Determine the [x, y] coordinate at the center of the cell enclosing the given text.  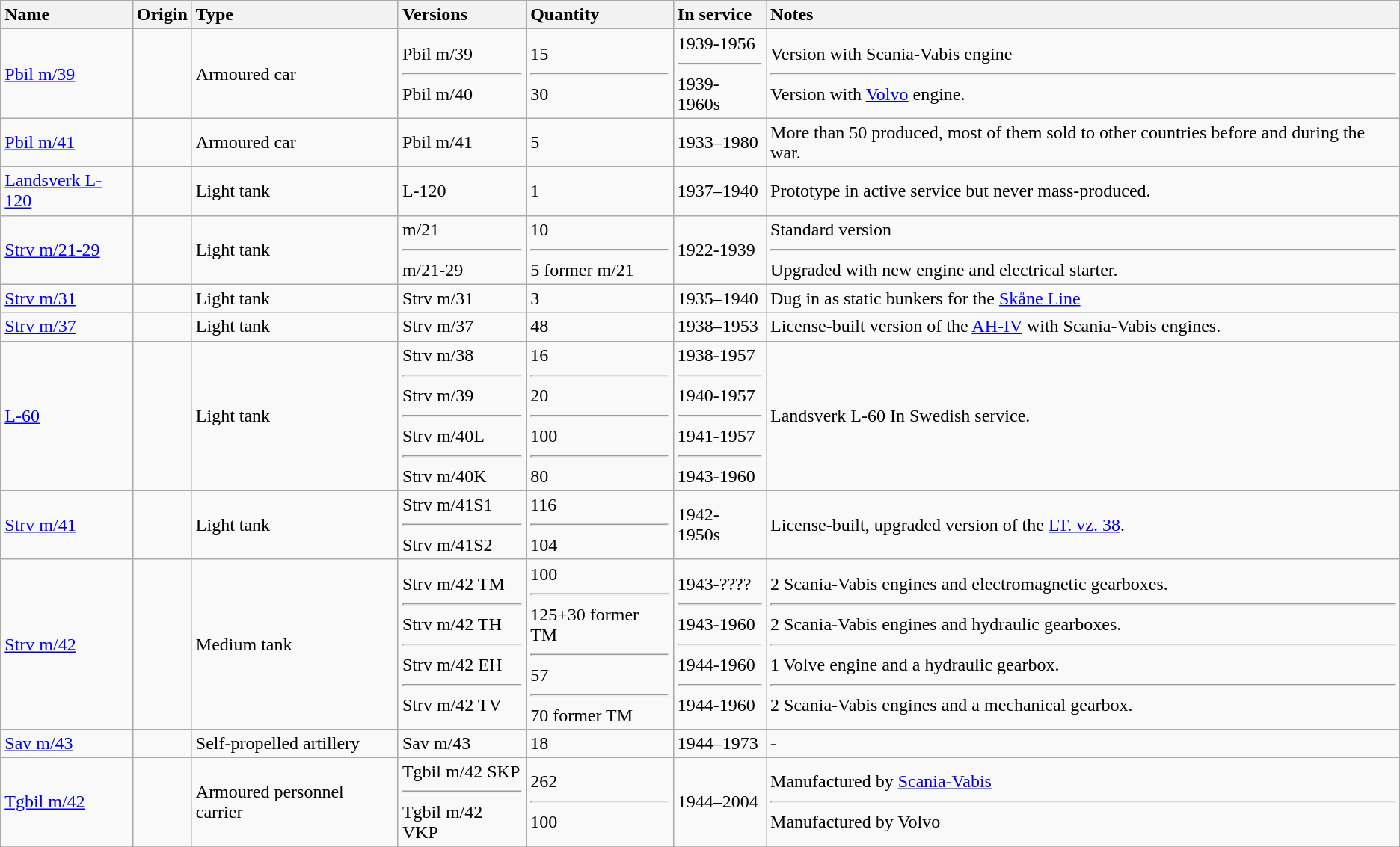
1944–1973 [719, 743]
Strv m/38Strv m/39Strv m/40LStrv m/40K [462, 416]
162010080 [600, 416]
Origin [162, 15]
Tgbil m/42 [67, 801]
Type [295, 15]
1935–1940 [719, 298]
More than 50 produced, most of them sold to other countries before and during the war. [1083, 142]
1937–1940 [719, 191]
1943-????1943-19601944-19601944-1960 [719, 644]
1530 [600, 73]
Prototype in active service but never mass-produced. [1083, 191]
m/21m/21-29 [462, 250]
1938-19571940-19571941-19571943-1960 [719, 416]
Medium tank [295, 644]
Version with Scania-Vabis engineVersion with Volvo engine. [1083, 73]
Landsverk L-120 [67, 191]
Landsverk L-60 In Swedish service. [1083, 416]
100125+30 former TM5770 former TM [600, 644]
License-built, upgraded version of the LT. vz. 38. [1083, 525]
1938–1953 [719, 327]
Armoured personnel carrier [295, 801]
1922-1939 [719, 250]
18 [600, 743]
1939-19561939-1960s [719, 73]
In service [719, 15]
L-60 [67, 416]
1933–1980 [719, 142]
License-built version of the AH-IV with Scania-Vabis engines. [1083, 327]
1 [600, 191]
5 [600, 142]
Standard versionUpgraded with new engine and electrical starter. [1083, 250]
3 [600, 298]
Strv m/42 TMStrv m/42 THStrv m/42 EHStrv m/42 TV [462, 644]
Pbil m/39Pbil m/40 [462, 73]
Strv m/21-29 [67, 250]
Notes [1083, 15]
105 former m/21 [600, 250]
Strv m/41S1Strv m/41S2 [462, 525]
1944–2004 [719, 801]
262100 [600, 801]
48 [600, 327]
Tgbil m/42 SKPTgbil m/42 VKP [462, 801]
Dug in as static bunkers for the Skåne Line [1083, 298]
- [1083, 743]
1942-1950s [719, 525]
Quantity [600, 15]
Manufactured by Scania-VabisManufactured by Volvo [1083, 801]
Strv m/42 [67, 644]
Pbil m/39 [67, 73]
116104 [600, 525]
Name [67, 15]
Strv m/41 [67, 525]
Self-propelled artillery [295, 743]
Versions [462, 15]
L-120 [462, 191]
